Scan for the cell matching the given text and deliver its (X, Y) coordinate at center. 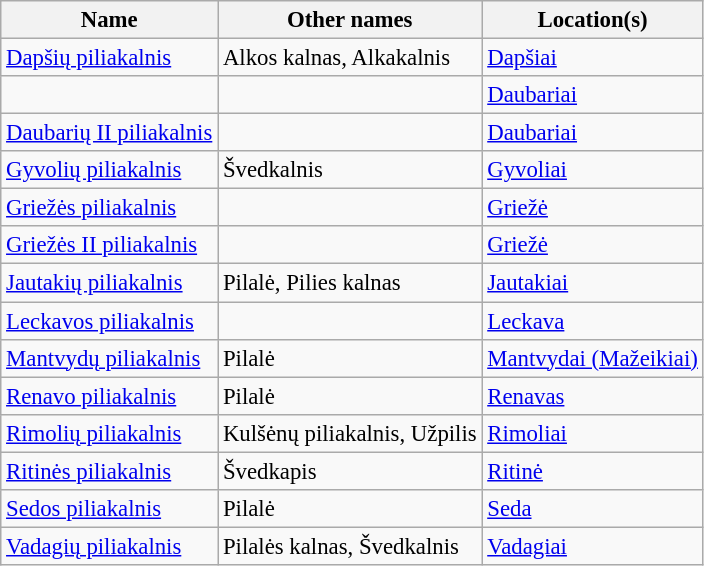
Gyvoliai (592, 170)
Location(s) (592, 20)
Pilalės kalnas, Švedkalnis (350, 546)
Vadagių piliakalnis (110, 546)
Dapšių piliakalnis (110, 58)
Other names (350, 20)
Švedkalnis (350, 170)
Seda (592, 509)
Griežės II piliakalnis (110, 245)
Gyvolių piliakalnis (110, 170)
Daubarių II piliakalnis (110, 133)
Leckavos piliakalnis (110, 321)
Ritinė (592, 471)
Jautakiai (592, 283)
Rimolių piliakalnis (110, 433)
Renavo piliakalnis (110, 396)
Dapšiai (592, 58)
Ritinės piliakalnis (110, 471)
Švedkapis (350, 471)
Leckava (592, 321)
Name (110, 20)
Griežės piliakalnis (110, 208)
Jautakių piliakalnis (110, 283)
Alkos kalnas, Alkakalnis (350, 58)
Mantvydų piliakalnis (110, 358)
Renavas (592, 396)
Vadagiai (592, 546)
Kulšėnų piliakalnis, Užpilis (350, 433)
Pilalė, Pilies kalnas (350, 283)
Sedos piliakalnis (110, 509)
Mantvydai (Mažeikiai) (592, 358)
Rimoliai (592, 433)
